Detect which cell encompasses the target text, then output its (x, y) center coordinate. 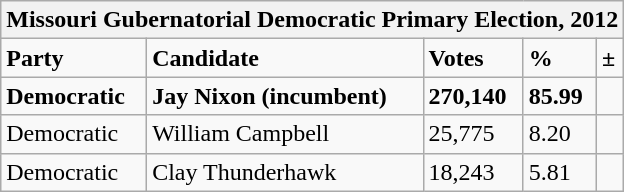
85.99 (560, 96)
5.81 (560, 172)
25,775 (473, 134)
18,243 (473, 172)
8.20 (560, 134)
± (610, 58)
270,140 (473, 96)
William Campbell (285, 134)
Clay Thunderhawk (285, 172)
Jay Nixon (incumbent) (285, 96)
% (560, 58)
Missouri Gubernatorial Democratic Primary Election, 2012 (312, 20)
Votes (473, 58)
Party (74, 58)
Candidate (285, 58)
